Return the [X, Y] coordinate for the center point of the cell that contains the specified text.  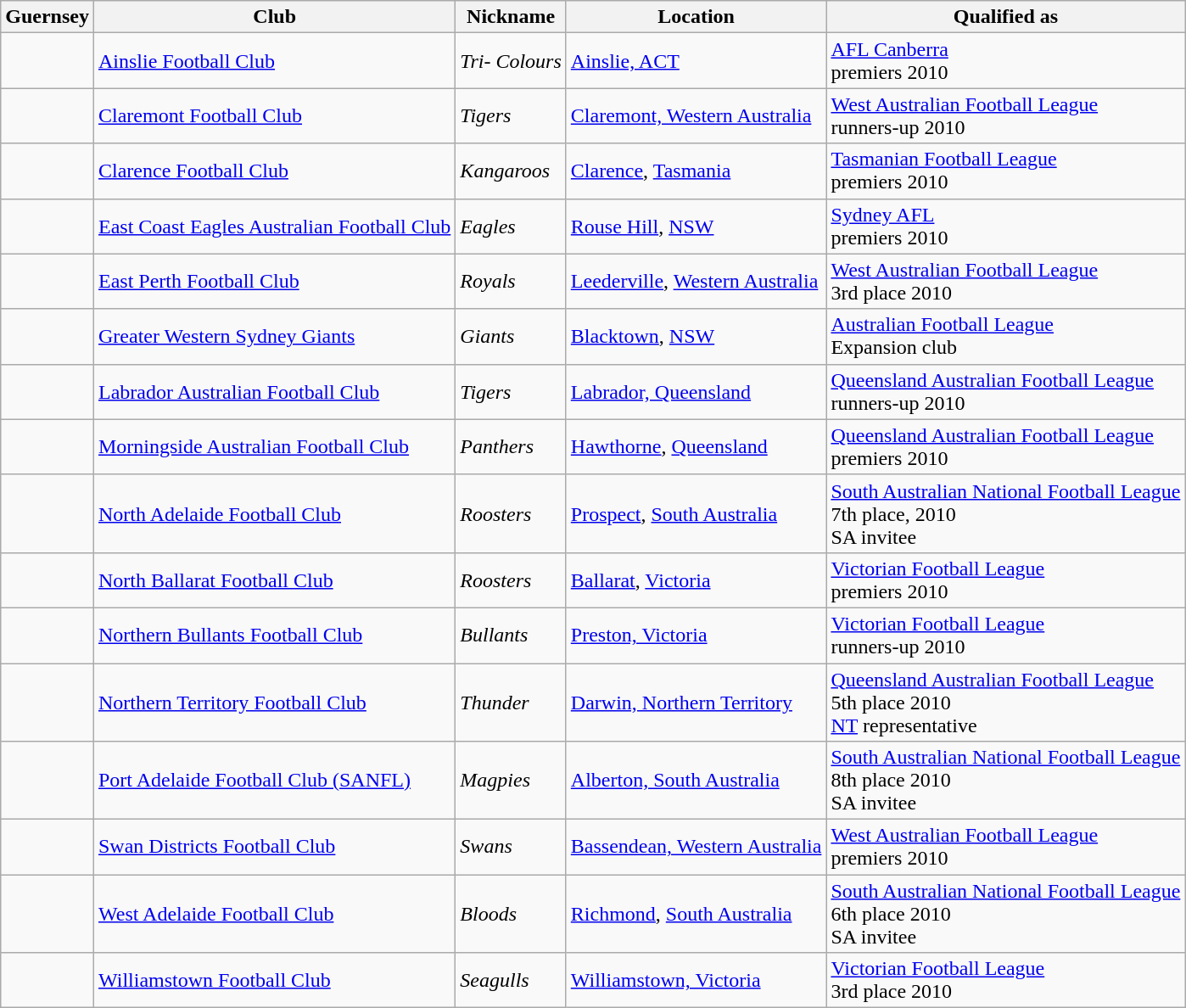
Ainslie Football Club [274, 61]
Labrador, Queensland [696, 392]
West Adelaide Football Club [274, 914]
Seagulls [511, 981]
Northern Territory Football Club [274, 703]
Sydney AFL premiers 2010 [1006, 226]
South Australian National Football League 7th place, 2010SA invitee [1006, 513]
Claremont, Western Australia [696, 115]
Port Adelaide Football Club (SANFL) [274, 781]
Tasmanian Football League premiers 2010 [1006, 171]
Thunder [511, 703]
Claremont Football Club [274, 115]
Darwin, Northern Territory [696, 703]
Northern Bullants Football Club [274, 635]
Clarence, Tasmania [696, 171]
Swans [511, 847]
Williamstown Football Club [274, 981]
North Adelaide Football Club [274, 513]
Magpies [511, 781]
Queensland Australian Football League runners-up 2010 [1006, 392]
Tri- Colours [511, 61]
Preston, Victoria [696, 635]
Royals [511, 282]
Greater Western Sydney Giants [274, 336]
Club [274, 17]
Bassendean, Western Australia [696, 847]
Nickname [511, 17]
Panthers [511, 446]
Victorian Football League runners-up 2010 [1006, 635]
Bloods [511, 914]
West Australian Football League premiers 2010 [1006, 847]
Australian Football League Expansion club [1006, 336]
Giants [511, 336]
Swan Districts Football Club [274, 847]
Clarence Football Club [274, 171]
Queensland Australian Football League premiers 2010 [1006, 446]
North Ballarat Football Club [274, 580]
Leederville, Western Australia [696, 282]
Hawthorne, Queensland [696, 446]
Richmond, South Australia [696, 914]
Qualified as [1006, 17]
Bullants [511, 635]
South Australian National Football League 8th place 2010SA invitee [1006, 781]
Victorian Football League 3rd place 2010 [1006, 981]
Kangaroos [511, 171]
West Australian Football League runners-up 2010 [1006, 115]
Ballarat, Victoria [696, 580]
Prospect, South Australia [696, 513]
South Australian National Football League 6th place 2010SA invitee [1006, 914]
Williamstown, Victoria [696, 981]
Eagles [511, 226]
East Coast Eagles Australian Football Club [274, 226]
Blacktown, NSW [696, 336]
West Australian Football League 3rd place 2010 [1006, 282]
Queensland Australian Football League 5th place 2010 NT representative [1006, 703]
Rouse Hill, NSW [696, 226]
East Perth Football Club [274, 282]
Guernsey [48, 17]
Location [696, 17]
Labrador Australian Football Club [274, 392]
Alberton, South Australia [696, 781]
Ainslie, ACT [696, 61]
Victorian Football League premiers 2010 [1006, 580]
AFL Canberra premiers 2010 [1006, 61]
Morningside Australian Football Club [274, 446]
